Pinpoint the cell where the given text exists, returning its [x, y] midpoint coordinate. 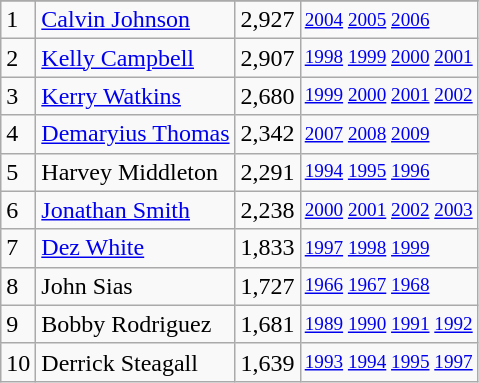
Harvey Middleton [136, 172]
2000 2001 2002 2003 [388, 210]
2007 2008 2009 [388, 134]
1993 1994 1995 1997 [388, 362]
Demaryius Thomas [136, 134]
1 [18, 20]
2,342 [268, 134]
4 [18, 134]
2,907 [268, 58]
1,727 [268, 286]
1999 2000 2001 2002 [388, 96]
9 [18, 324]
8 [18, 286]
1,639 [268, 362]
6 [18, 210]
Bobby Rodriguez [136, 324]
7 [18, 248]
2,927 [268, 20]
1,833 [268, 248]
1998 1999 2000 2001 [388, 58]
Dez White [136, 248]
1966 1967 1968 [388, 286]
5 [18, 172]
1994 1995 1996 [388, 172]
Jonathan Smith [136, 210]
3 [18, 96]
2,680 [268, 96]
John Sias [136, 286]
1997 1998 1999 [388, 248]
2,238 [268, 210]
2 [18, 58]
Derrick Steagall [136, 362]
10 [18, 362]
Kelly Campbell [136, 58]
Calvin Johnson [136, 20]
1,681 [268, 324]
Kerry Watkins [136, 96]
2004 2005 2006 [388, 20]
2,291 [268, 172]
1989 1990 1991 1992 [388, 324]
